Search for the cell housing the specified text and yield its (x, y) center coordinate. 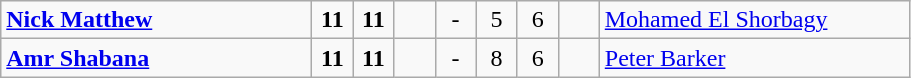
8 (496, 58)
Peter Barker (754, 58)
5 (496, 20)
Amr Shabana (156, 58)
Mohamed El Shorbagy (754, 20)
Nick Matthew (156, 20)
